Locate the cell with the specified text and output its [x, y] center coordinate. 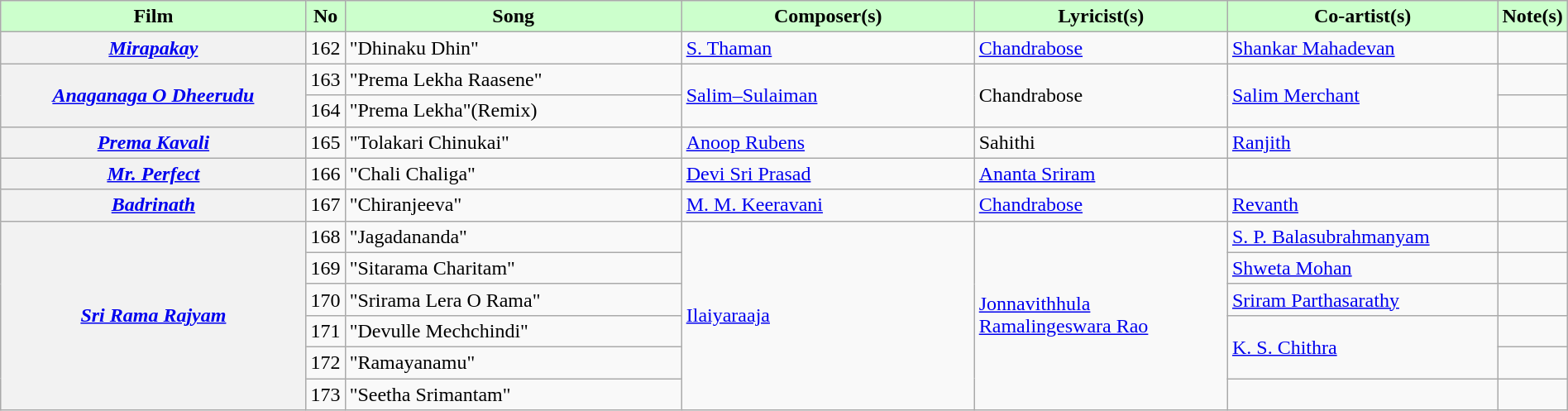
Anaganaga O Dheerudu [154, 95]
162 [326, 48]
"Dhinaku Dhin" [513, 48]
"Ramayanamu" [513, 362]
167 [326, 205]
"Sitarama Charitam" [513, 268]
Ananta Sriram [1101, 174]
Mr. Perfect [154, 174]
Co-artist(s) [1362, 17]
Sri Rama Rajyam [154, 315]
Salim Merchant [1362, 95]
166 [326, 174]
"Prema Lekha Raasene" [513, 79]
Song [513, 17]
172 [326, 362]
S. Thaman [828, 48]
Film [154, 17]
171 [326, 331]
Mirapakay [154, 48]
Sahithi [1101, 142]
Prema Kavali [154, 142]
K. S. Chithra [1362, 346]
"Devulle Mechchindi" [513, 331]
Shankar Mahadevan [1362, 48]
"Chiranjeeva" [513, 205]
170 [326, 299]
"Jagadananda" [513, 237]
168 [326, 237]
Badrinath [154, 205]
Revanth [1362, 205]
"Srirama Lera O Rama" [513, 299]
Note(s) [1532, 17]
164 [326, 111]
Sriram Parthasarathy [1362, 299]
169 [326, 268]
M. M. Keeravani [828, 205]
Composer(s) [828, 17]
No [326, 17]
165 [326, 142]
"Tolakari Chinukai" [513, 142]
Devi Sri Prasad [828, 174]
"Prema Lekha"(Remix) [513, 111]
Ranjith [1362, 142]
"Seetha Srimantam" [513, 394]
Anoop Rubens [828, 142]
163 [326, 79]
Ilaiyaraaja [828, 315]
Jonnavithhula Ramalingeswara Rao [1101, 315]
"Chali Chaliga" [513, 174]
Salim–Sulaiman [828, 95]
Shweta Mohan [1362, 268]
S. P. Balasubrahmanyam [1362, 237]
173 [326, 394]
Lyricist(s) [1101, 17]
